For the text-containing cell, return its midpoint in [X, Y] coordinate format. 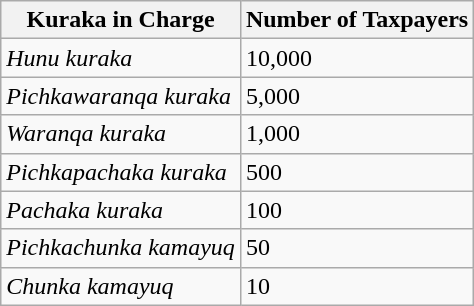
5,000 [356, 96]
Chunka kamayuq [121, 286]
Waranqa kuraka [121, 134]
10,000 [356, 58]
Pichkawaranqa kuraka [121, 96]
100 [356, 210]
Number of Taxpayers [356, 20]
500 [356, 172]
50 [356, 248]
Pachaka kuraka [121, 210]
1,000 [356, 134]
Pichkapachaka kuraka [121, 172]
Hunu kuraka [121, 58]
10 [356, 286]
Kuraka in Charge [121, 20]
Pichkachunka kamayuq [121, 248]
